Search for the cell housing the specified text and yield its [X, Y] center coordinate. 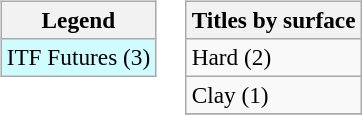
Legend [78, 20]
Hard (2) [274, 57]
Titles by surface [274, 20]
Clay (1) [274, 95]
ITF Futures (3) [78, 57]
